Locate the cell with the specified text and output its (X, Y) center coordinate. 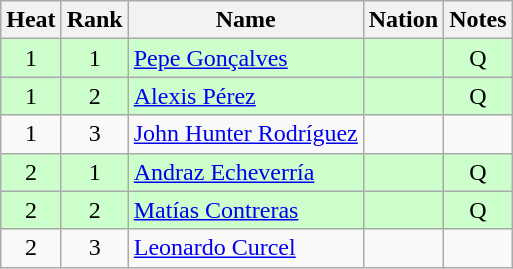
Heat (31, 20)
Name (246, 20)
Notes (478, 20)
Rank (94, 20)
Nation (403, 20)
Alexis Pérez (246, 96)
John Hunter Rodríguez (246, 134)
Andraz Echeverría (246, 172)
Matías Contreras (246, 210)
Pepe Gonçalves (246, 58)
Leonardo Curcel (246, 248)
